Return (X, Y) of the center of cell containing provided text 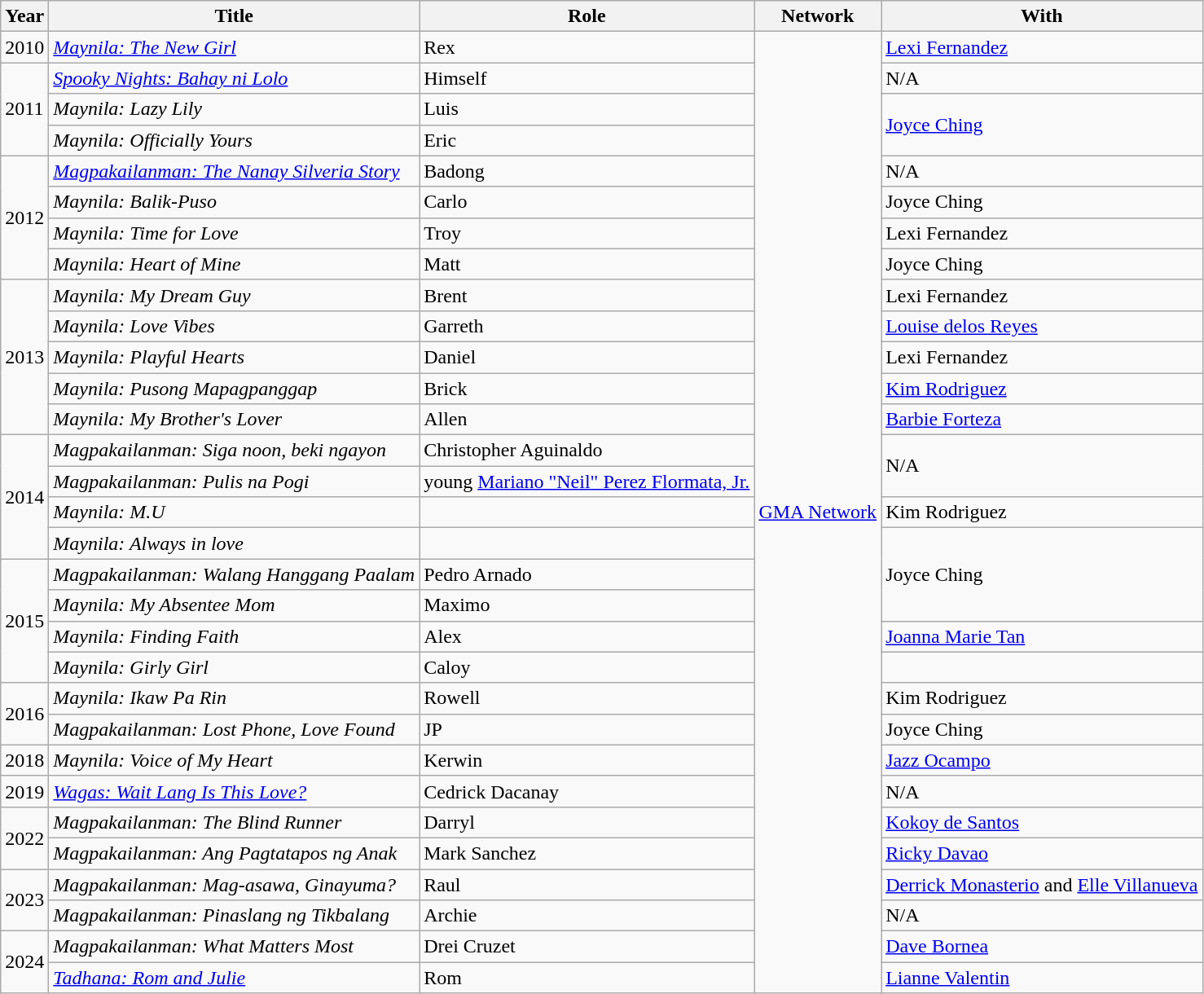
GMA Network (818, 512)
Maynila: Voice of My Heart (235, 760)
Troy (587, 233)
Maynila: Always in love (235, 543)
Louise delos Reyes (1042, 326)
Title (235, 16)
Garreth (587, 326)
Cedrick Dacanay (587, 791)
Magpakailanman: The Nanay Silveria Story (235, 171)
2023 (24, 899)
Maynila: Playful Hearts (235, 357)
Maynila: The New Girl (235, 47)
Maynila: Girly Girl (235, 667)
Maximo (587, 605)
Wagas: Wait Lang Is This Love? (235, 791)
Maynila: Love Vibes (235, 326)
Maynila: Officially Yours (235, 140)
Year (24, 16)
Magpakailanman: Ang Pagtatapos ng Anak (235, 853)
Magpakailanman: The Blind Runner (235, 822)
Himself (587, 78)
Jazz Ocampo (1042, 760)
Darryl (587, 822)
Archie (587, 916)
2015 (24, 621)
2012 (24, 218)
Drei Cruzet (587, 947)
Maynila: My Dream Guy (235, 295)
Alex (587, 636)
Rowell (587, 698)
With (1042, 16)
Magpakailanman: What Matters Most (235, 947)
Lianne Valentin (1042, 978)
Badong (587, 171)
Network (818, 16)
Maynila: My Brother's Lover (235, 420)
Kerwin (587, 760)
2022 (24, 838)
Role (587, 16)
Maynila: Ikaw Pa Rin (235, 698)
Rex (587, 47)
young Mariano "Neil" Perez Flormata, Jr. (587, 482)
Daniel (587, 357)
Magpakailanman: Pulis na Pogi (235, 482)
2011 (24, 109)
Maynila: My Absentee Mom (235, 605)
Maynila: Pusong Mapagpanggap (235, 389)
Maynila: M.U (235, 512)
2010 (24, 47)
Luis (587, 109)
Allen (587, 420)
Brick (587, 389)
2018 (24, 760)
2024 (24, 962)
Maynila: Finding Faith (235, 636)
Matt (587, 264)
Caloy (587, 667)
2014 (24, 497)
Tadhana: Rom and Julie (235, 978)
Maynila: Heart of Mine (235, 264)
Maynila: Lazy Lily (235, 109)
Rom (587, 978)
Barbie Forteza (1042, 420)
Magpakailanman: Pinaslang ng Tikbalang (235, 916)
Ricky Davao (1042, 853)
2013 (24, 357)
Derrick Monasterio and Elle Villanueva (1042, 884)
Joanna Marie Tan (1042, 636)
Dave Bornea (1042, 947)
Magpakailanman: Lost Phone, Love Found (235, 729)
Brent (587, 295)
Magpakailanman: Walang Hanggang Paalam (235, 574)
Maynila: Time for Love (235, 233)
Eric (587, 140)
JP (587, 729)
Magpakailanman: Mag-asawa, Ginayuma? (235, 884)
Mark Sanchez (587, 853)
Carlo (587, 202)
Spooky Nights: Bahay ni Lolo (235, 78)
Maynila: Balik-Puso (235, 202)
Christopher Aguinaldo (587, 451)
Kokoy de Santos (1042, 822)
Raul (587, 884)
Magpakailanman: Siga noon, beki ngayon (235, 451)
Pedro Arnado (587, 574)
2019 (24, 791)
2016 (24, 714)
